Capture the cell that displays the provided text and extract its (X, Y) central coordinate. 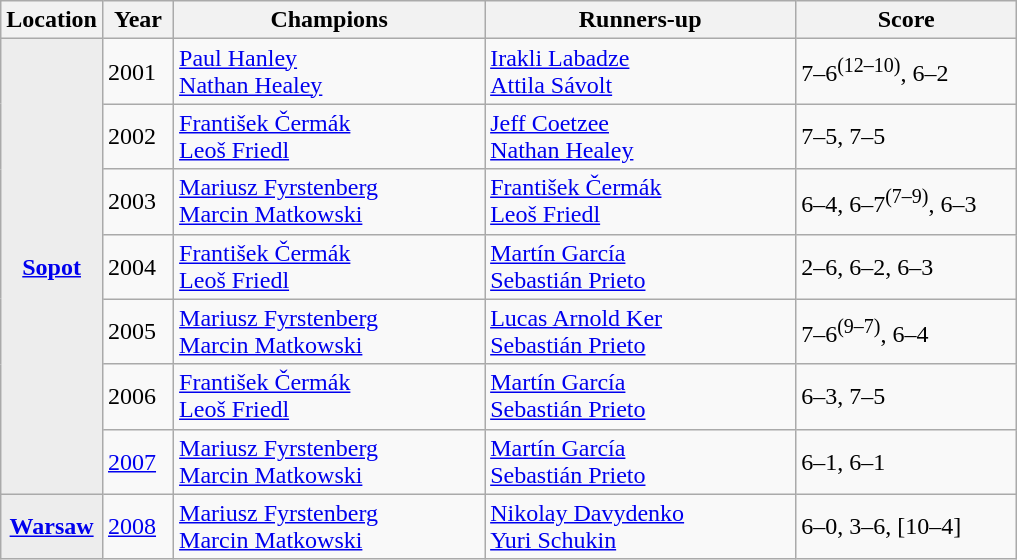
7–6(12–10), 6–2 (906, 72)
Location (52, 20)
7–6(9–7), 6–4 (906, 332)
2–6, 6–2, 6–3 (906, 266)
2002 (138, 136)
7–5, 7–5 (906, 136)
2001 (138, 72)
Sopot (52, 266)
2008 (138, 526)
Runners-up (640, 20)
6–1, 6–1 (906, 462)
Year (138, 20)
2003 (138, 202)
Lucas Arnold Ker Sebastián Prieto (640, 332)
Score (906, 20)
Champions (330, 20)
Irakli Labadze Attila Sávolt (640, 72)
2007 (138, 462)
2004 (138, 266)
6–0, 3–6, [10–4] (906, 526)
2006 (138, 396)
2005 (138, 332)
Jeff Coetzee Nathan Healey (640, 136)
6–3, 7–5 (906, 396)
Warsaw (52, 526)
6–4, 6–7(7–9), 6–3 (906, 202)
Paul Hanley Nathan Healey (330, 72)
Nikolay Davydenko Yuri Schukin (640, 526)
